From the cell containing the given text, extract its center point as [X, Y] coordinate. 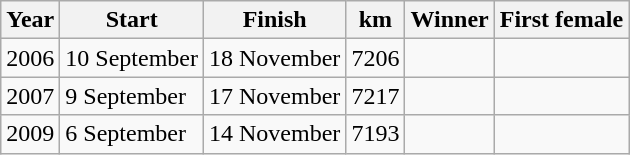
7206 [376, 58]
18 November [275, 58]
2006 [30, 58]
Year [30, 20]
Finish [275, 20]
9 September [132, 96]
7193 [376, 134]
10 September [132, 58]
14 November [275, 134]
2009 [30, 134]
6 September [132, 134]
Start [132, 20]
2007 [30, 96]
7217 [376, 96]
First female [561, 20]
km [376, 20]
17 November [275, 96]
Winner [450, 20]
